Search for the cell housing the specified text and yield its [X, Y] center coordinate. 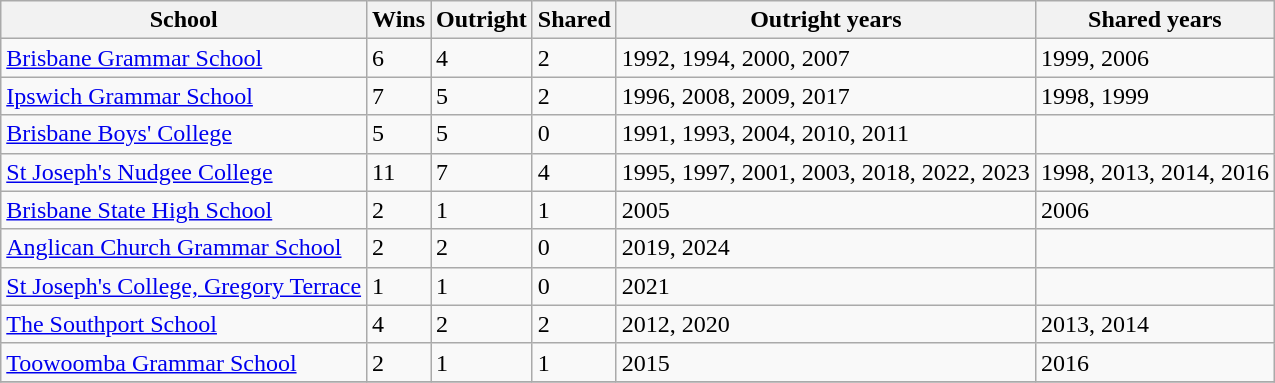
2016 [1154, 362]
11 [399, 172]
1995, 1997, 2001, 2003, 2018, 2022, 2023 [826, 172]
1999, 2006 [1154, 58]
2013, 2014 [1154, 324]
2012, 2020 [826, 324]
Wins [399, 20]
Brisbane State High School [184, 210]
1992, 1994, 2000, 2007 [826, 58]
2015 [826, 362]
2006 [1154, 210]
School [184, 20]
1998, 2013, 2014, 2016 [1154, 172]
Brisbane Boys' College [184, 134]
2021 [826, 286]
Shared years [1154, 20]
Brisbane Grammar School [184, 58]
1996, 2008, 2009, 2017 [826, 96]
Anglican Church Grammar School [184, 248]
Shared [574, 20]
1991, 1993, 2004, 2010, 2011 [826, 134]
Outright [482, 20]
Ipswich Grammar School [184, 96]
1998, 1999 [1154, 96]
Outright years [826, 20]
The Southport School [184, 324]
2019, 2024 [826, 248]
6 [399, 58]
2005 [826, 210]
Toowoomba Grammar School [184, 362]
St Joseph's Nudgee College [184, 172]
St Joseph's College, Gregory Terrace [184, 286]
